Locate the cell with the specified text and output its [X, Y] center coordinate. 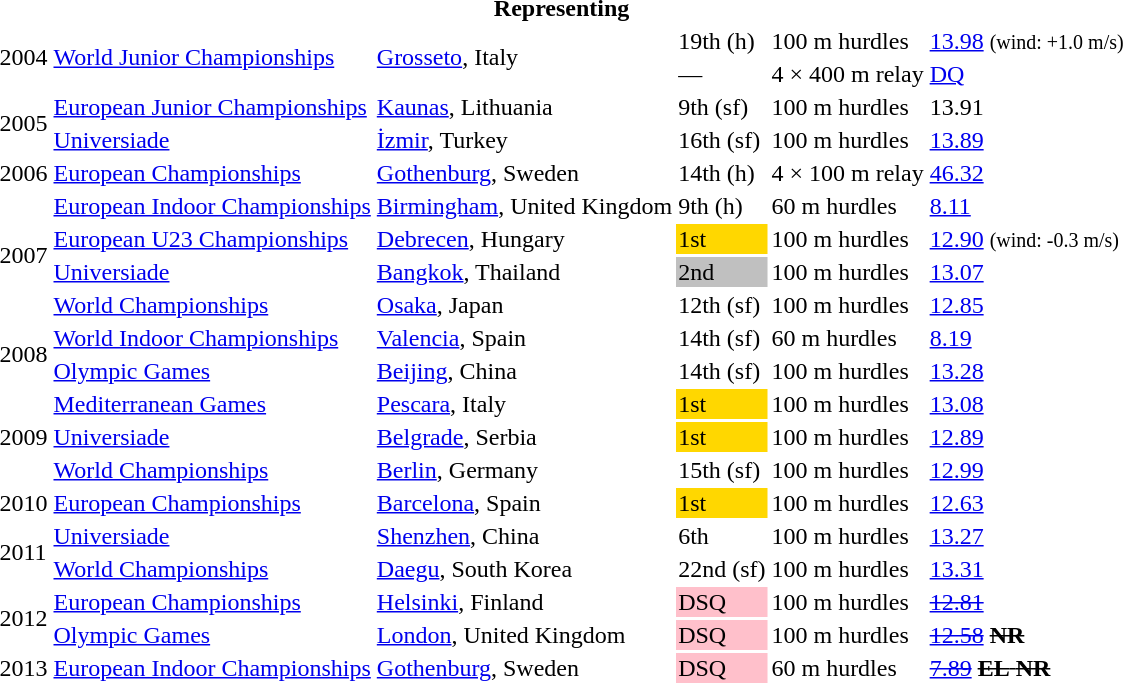
Debrecen, Hungary [524, 239]
Helsinki, Finland [524, 602]
9th (sf) [722, 107]
European Junior Championships [212, 107]
4 × 100 m relay [848, 173]
Birmingham, United Kingdom [524, 206]
4 × 400 m relay [848, 74]
Osaka, Japan [524, 305]
Shenzhen, China [524, 536]
— [722, 74]
12th (sf) [722, 305]
22nd (sf) [722, 569]
Belgrade, Serbia [524, 437]
Mediterranean Games [212, 404]
Daegu, South Korea [524, 569]
World Junior Championships [212, 58]
Grosseto, Italy [524, 58]
Beijing, China [524, 371]
European U23 Championships [212, 239]
Barcelona, Spain [524, 503]
15th (sf) [722, 470]
19th (h) [722, 41]
9th (h) [722, 206]
World Indoor Championships [212, 338]
İzmir, Turkey [524, 140]
Pescara, Italy [524, 404]
London, United Kingdom [524, 635]
16th (sf) [722, 140]
14th (h) [722, 173]
Valencia, Spain [524, 338]
Bangkok, Thailand [524, 272]
Kaunas, Lithuania [524, 107]
Berlin, Germany [524, 470]
6th [722, 536]
2nd [722, 272]
